Locate the cell with the specified text and output its [x, y] center coordinate. 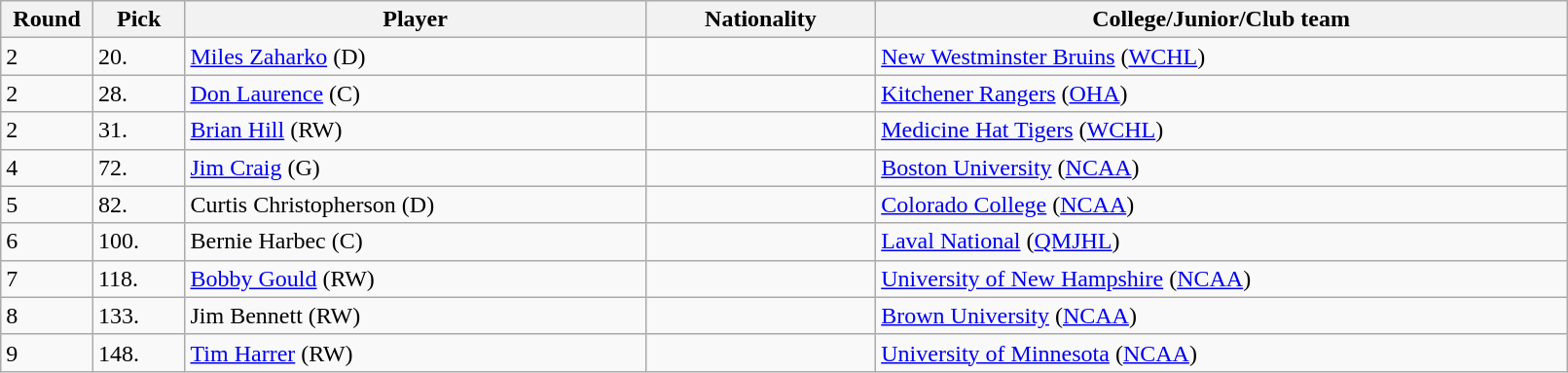
Jim Craig (G) [415, 168]
Nationality [761, 19]
7 [47, 279]
University of Minnesota (NCAA) [1222, 353]
Laval National (QMJHL) [1222, 242]
University of New Hampshire (NCAA) [1222, 279]
Kitchener Rangers (OHA) [1222, 93]
118. [138, 279]
Brown University (NCAA) [1222, 316]
Miles Zaharko (D) [415, 56]
100. [138, 242]
Medicine Hat Tigers (WCHL) [1222, 131]
28. [138, 93]
New Westminster Bruins (WCHL) [1222, 56]
72. [138, 168]
9 [47, 353]
Boston University (NCAA) [1222, 168]
Curtis Christopherson (D) [415, 205]
5 [47, 205]
Colorado College (NCAA) [1222, 205]
4 [47, 168]
8 [47, 316]
133. [138, 316]
20. [138, 56]
31. [138, 131]
6 [47, 242]
College/Junior/Club team [1222, 19]
Bobby Gould (RW) [415, 279]
Bernie Harbec (C) [415, 242]
82. [138, 205]
Pick [138, 19]
Brian Hill (RW) [415, 131]
Don Laurence (C) [415, 93]
Tim Harrer (RW) [415, 353]
Jim Bennett (RW) [415, 316]
Player [415, 19]
Round [47, 19]
148. [138, 353]
